Determine the (X, Y) coordinate at the center of the cell enclosing the given text.  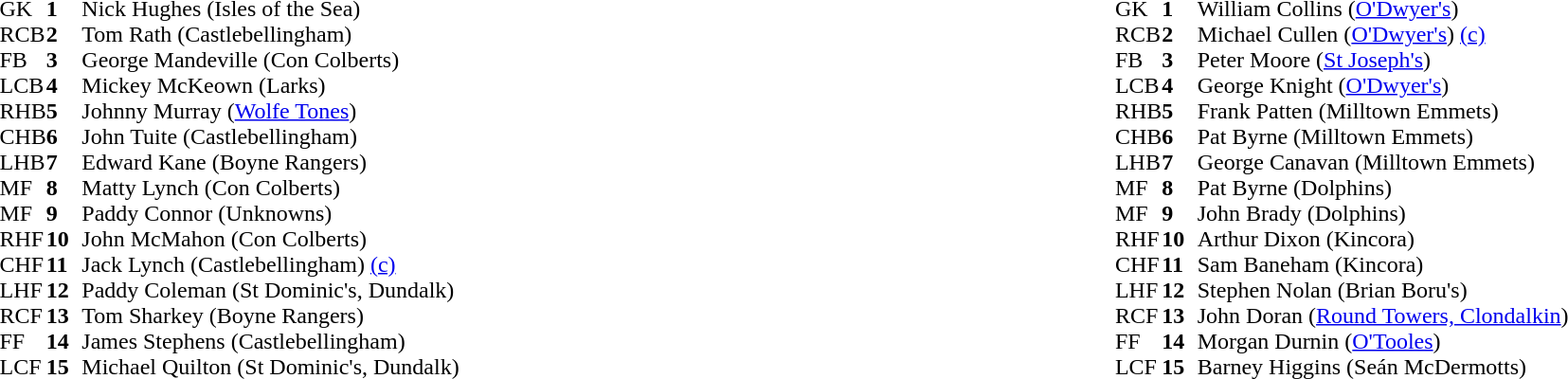
James Stephens (Castlebellingham) (270, 341)
Matty Lynch (Con Colberts) (270, 188)
Johnny Murray (Wolfe Tones) (270, 112)
Mickey McKeown (Larks) (270, 85)
Paddy Coleman (St Dominic's, Dundalk) (270, 290)
Tom Sharkey (Boyne Rangers) (270, 316)
George Mandeville (Con Colberts) (270, 61)
John Tuite (Castlebellingham) (270, 136)
Tom Rath (Castlebellingham) (270, 34)
John McMahon (Con Colberts) (270, 239)
Edward Kane (Boyne Rangers) (270, 163)
Paddy Connor (Unknowns) (270, 214)
Jack Lynch (Castlebellingham) (c) (270, 265)
